Scan for the cell matching the given text and deliver its [X, Y] coordinate at center. 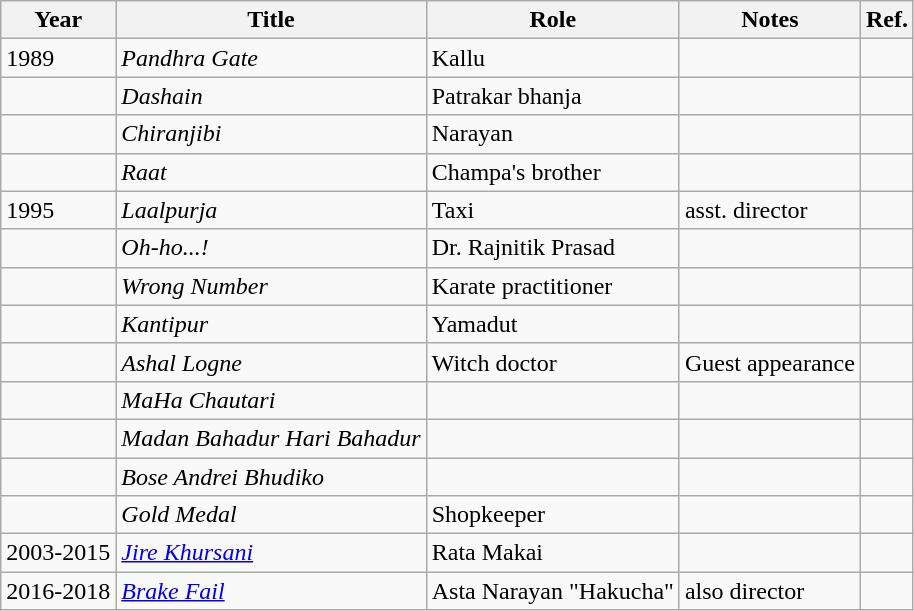
Taxi [552, 210]
Shopkeeper [552, 515]
Narayan [552, 134]
Oh-ho...! [271, 248]
Bose Andrei Bhudiko [271, 477]
Asta Narayan "Hakucha" [552, 591]
Yamadut [552, 324]
Notes [770, 20]
Madan Bahadur Hari Bahadur [271, 438]
Dr. Rajnitik Prasad [552, 248]
Karate practitioner [552, 286]
1995 [58, 210]
Dashain [271, 96]
Ashal Logne [271, 362]
Guest appearance [770, 362]
Jire Khursani [271, 553]
MaHa Chautari [271, 400]
2003-2015 [58, 553]
2016-2018 [58, 591]
Rata Makai [552, 553]
also director [770, 591]
Champa's brother [552, 172]
Patrakar bhanja [552, 96]
Chiranjibi [271, 134]
Kantipur [271, 324]
1989 [58, 58]
Wrong Number [271, 286]
Year [58, 20]
Title [271, 20]
Pandhra Gate [271, 58]
asst. director [770, 210]
Role [552, 20]
Witch doctor [552, 362]
Brake Fail [271, 591]
Ref. [886, 20]
Kallu [552, 58]
Gold Medal [271, 515]
Raat [271, 172]
Laalpurja [271, 210]
